Provide the [x, y] coordinate of the cell's center where the given text is located.  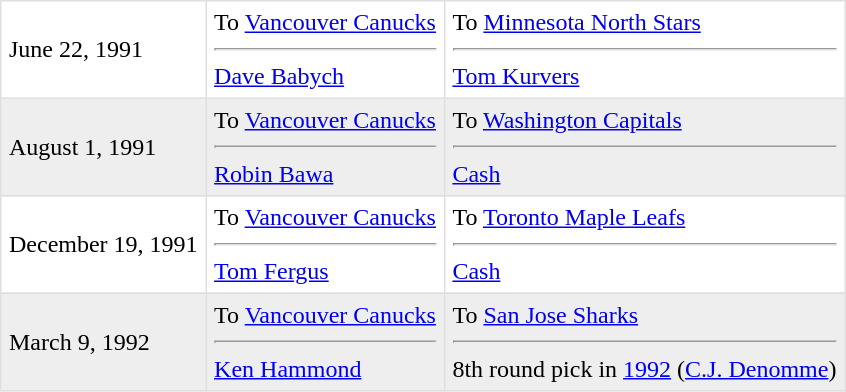
To Minnesota North Stars Tom Kurvers [644, 50]
June 22, 1991 [104, 50]
To Washington Capitals Cash [644, 147]
To Vancouver Canucks Ken Hammond [325, 342]
December 19, 1991 [104, 245]
March 9, 1992 [104, 342]
To Vancouver Canucks Tom Fergus [325, 245]
To Toronto Maple Leafs Cash [644, 245]
To San Jose Sharks 8th round pick in 1992 (C.J. Denomme) [644, 342]
To Vancouver Canucks Dave Babych [325, 50]
To Vancouver Canucks Robin Bawa [325, 147]
August 1, 1991 [104, 147]
